Return (X, Y) of the center of cell containing provided text 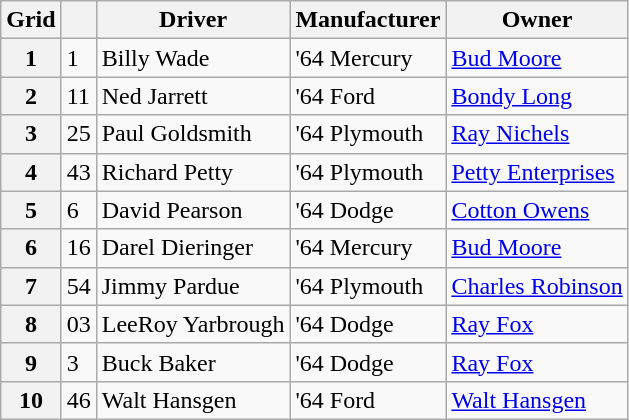
10 (31, 400)
25 (78, 134)
54 (78, 286)
43 (78, 172)
Manufacturer (368, 20)
Driver (193, 20)
Grid (31, 20)
Jimmy Pardue (193, 286)
Ned Jarrett (193, 96)
Charles Robinson (537, 286)
Owner (537, 20)
5 (31, 210)
46 (78, 400)
Bondy Long (537, 96)
Billy Wade (193, 58)
2 (31, 96)
Paul Goldsmith (193, 134)
16 (78, 248)
4 (31, 172)
Darel Dieringer (193, 248)
David Pearson (193, 210)
Cotton Owens (537, 210)
Petty Enterprises (537, 172)
Ray Nichels (537, 134)
8 (31, 324)
7 (31, 286)
Buck Baker (193, 362)
Richard Petty (193, 172)
11 (78, 96)
03 (78, 324)
9 (31, 362)
LeeRoy Yarbrough (193, 324)
